Pinpoint the cell where the given text exists, returning its (x, y) midpoint coordinate. 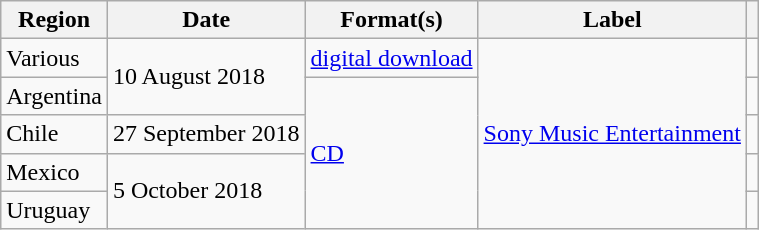
5 October 2018 (206, 191)
Argentina (54, 96)
Uruguay (54, 210)
Region (54, 20)
Mexico (54, 172)
CD (392, 153)
27 September 2018 (206, 134)
Format(s) (392, 20)
Date (206, 20)
Various (54, 58)
digital download (392, 58)
10 August 2018 (206, 77)
Label (612, 20)
Chile (54, 134)
Sony Music Entertainment (612, 134)
